Pinpoint the cell where the given text exists, returning its (X, Y) midpoint coordinate. 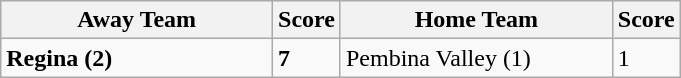
7 (307, 58)
Pembina Valley (1) (476, 58)
1 (646, 58)
Home Team (476, 20)
Regina (2) (137, 58)
Away Team (137, 20)
